Output the [X, Y] coordinate of the center of the cell containing the given text.  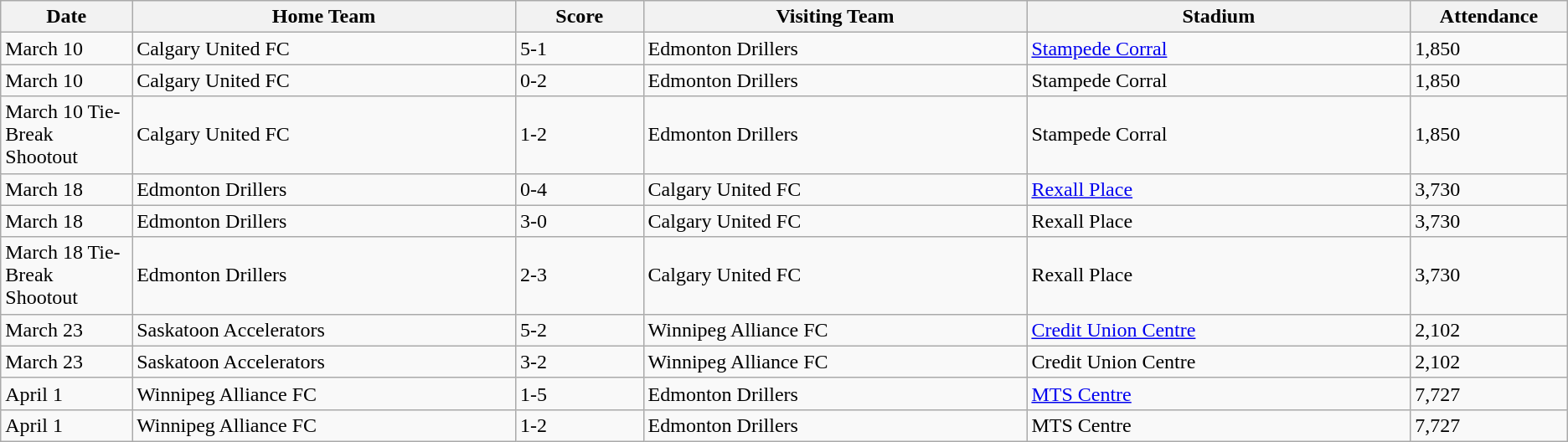
Visiting Team [835, 17]
5-2 [580, 330]
March 18 Tie-Break Shootout [67, 275]
2-3 [580, 275]
Date [67, 17]
0-4 [580, 189]
1-5 [580, 393]
Stadium [1219, 17]
Home Team [324, 17]
Attendance [1489, 17]
March 10 Tie-Break Shootout [67, 135]
0-2 [580, 80]
3-0 [580, 221]
Score [580, 17]
5-1 [580, 49]
3-2 [580, 362]
